From the cell containing the given text, extract its center point as (X, Y) coordinate. 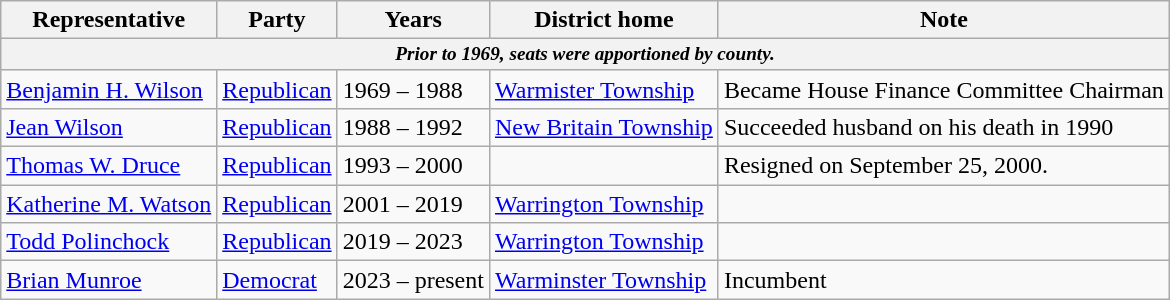
Years (413, 20)
Prior to 1969, seats were apportioned by county. (586, 55)
2001 – 2019 (413, 204)
Thomas W. Druce (109, 166)
Jean Wilson (109, 128)
Warmister Township (604, 89)
Note (944, 20)
Warminster Township (604, 280)
1993 – 2000 (413, 166)
Todd Polinchock (109, 242)
New Britain Township (604, 128)
Katherine M. Watson (109, 204)
Incumbent (944, 280)
Representative (109, 20)
2023 – present (413, 280)
Democrat (277, 280)
2019 – 2023 (413, 242)
Benjamin H. Wilson (109, 89)
Succeeded husband on his death in 1990 (944, 128)
Party (277, 20)
Resigned on September 25, 2000. (944, 166)
1969 – 1988 (413, 89)
Brian Munroe (109, 280)
Became House Finance Committee Chairman (944, 89)
1988 – 1992 (413, 128)
District home (604, 20)
